Provide the [x, y] coordinate of the cell's center where the given text is located.  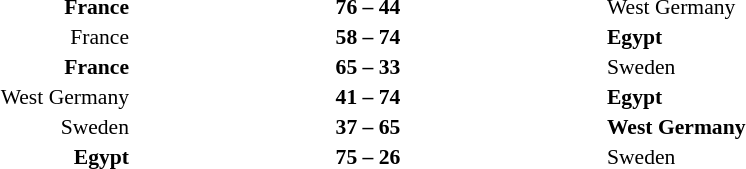
41 – 74 [368, 97]
65 – 33 [368, 67]
58 – 74 [368, 37]
37 – 65 [368, 127]
